Locate the cell with the specified text and output its [x, y] center coordinate. 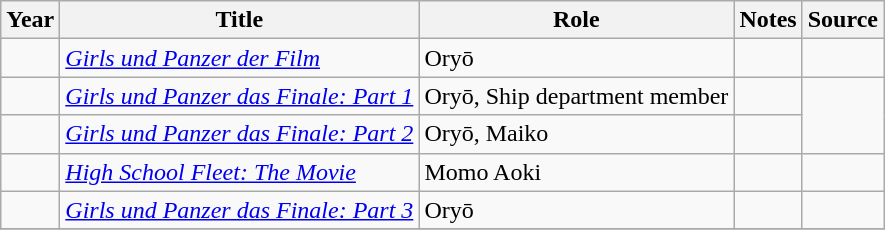
Source [842, 20]
High School Fleet: The Movie [240, 172]
Oryō, Ship department member [576, 96]
Girls und Panzer das Finale: Part 3 [240, 210]
Girls und Panzer das Finale: Part 1 [240, 96]
Year [30, 20]
Notes [768, 20]
Girls und Panzer der Film [240, 58]
Title [240, 20]
Role [576, 20]
Oryō, Maiko [576, 134]
Momo Aoki [576, 172]
Girls und Panzer das Finale: Part 2 [240, 134]
